Detect which cell encompasses the target text, then output its (X, Y) center coordinate. 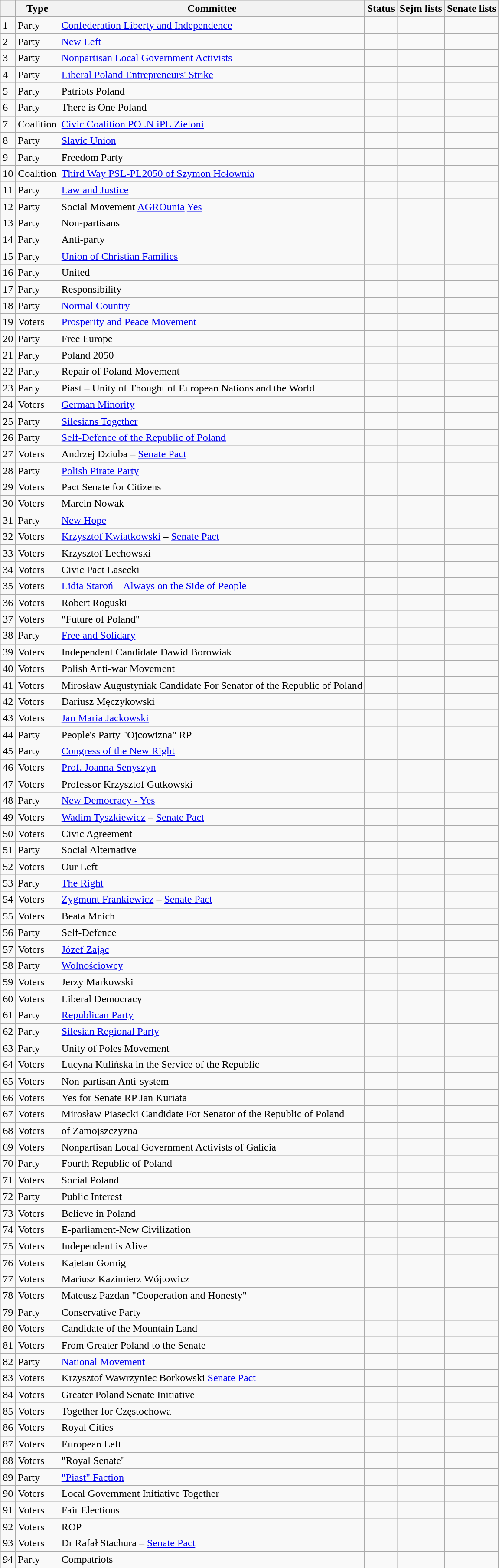
Zygmunt Frankiewicz – Senate Pact (212, 900)
8 (8, 140)
Normal Country (212, 306)
Polish Pirate Party (212, 470)
Slavic Union (212, 140)
Greater Poland Senate Initiative (212, 1395)
74 (8, 1229)
"Royal Senate" (212, 1460)
Fair Elections (212, 1510)
Beata Mnich (212, 916)
Professor Krzysztof Gutkowski (212, 784)
60 (8, 998)
Polish Anti-war Movement (212, 668)
Third Way PSL-PL2050 of Szymon Hołownia (212, 173)
Unity of Poles Movement (212, 1048)
Social Poland (212, 1180)
Lucyna Kulińska in the Service of the Republic (212, 1065)
36 (8, 603)
European Left (212, 1444)
Law and Justice (212, 190)
30 (8, 504)
82 (8, 1362)
58 (8, 965)
Mariusz Kazimierz Wójtowicz (212, 1279)
91 (8, 1510)
19 (8, 322)
Nonpartisan Local Government Activists (212, 58)
Patriots Poland (212, 91)
54 (8, 900)
50 (8, 834)
"Piast" Faction (212, 1477)
Wolnościowcy (212, 965)
7 (8, 124)
45 (8, 751)
Committee (212, 9)
Poland 2050 (212, 355)
Wadim Tyszkiewicz – Senate Pact (212, 817)
Self-Defence of the Republic of Poland (212, 437)
Andrzej Dziuba – Senate Pact (212, 454)
National Movement (212, 1362)
Social Movement AGROunia Yes (212, 207)
49 (8, 817)
90 (8, 1493)
1 (8, 25)
Independent is Alive (212, 1246)
78 (8, 1296)
56 (8, 932)
Prosperity and Peace Movement (212, 322)
Senate lists (472, 9)
87 (8, 1444)
Civic Agreement (212, 834)
51 (8, 850)
Believe in Poland (212, 1213)
41 (8, 685)
Social Alternative (212, 850)
Kajetan Gornig (212, 1263)
40 (8, 668)
46 (8, 768)
55 (8, 916)
9 (8, 157)
29 (8, 487)
Jerzy Markowski (212, 982)
Yes for Senate RP Jan Kuriata (212, 1098)
12 (8, 207)
Royal Cities (212, 1428)
Independent Candidate Dawid Borowiak (212, 652)
Lidia Staroń – Always on the Side of People (212, 586)
New Left (212, 42)
"Future of Poland" (212, 619)
Marcin Nowak (212, 504)
Responsibility (212, 289)
Non-partisans (212, 223)
22 (8, 372)
28 (8, 470)
Self-Defence (212, 932)
United (212, 273)
Non-partisan Anti-system (212, 1081)
Silesian Regional Party (212, 1032)
Confederation Liberty and Independence (212, 25)
61 (8, 1015)
64 (8, 1065)
Józef Zając (212, 949)
Civic Coalition PO .N iPL Zieloni (212, 124)
66 (8, 1098)
85 (8, 1411)
42 (8, 701)
39 (8, 652)
Together for Częstochowa (212, 1411)
73 (8, 1213)
81 (8, 1345)
Dariusz Męczykowski (212, 701)
62 (8, 1032)
Krzysztof Lechowski (212, 553)
Liberal Poland Entrepreneurs' Strike (212, 75)
79 (8, 1312)
Robert Roguski (212, 603)
44 (8, 735)
23 (8, 388)
The Right (212, 883)
59 (8, 982)
26 (8, 437)
Mateusz Pazdan "Cooperation and Honesty" (212, 1296)
75 (8, 1246)
86 (8, 1428)
of Zamojszczyzna (212, 1131)
52 (8, 867)
Piast – Unity of Thought of European Nations and the World (212, 388)
Jan Maria Jackowski (212, 718)
53 (8, 883)
16 (8, 273)
Liberal Democracy (212, 998)
Free and Solidary (212, 636)
31 (8, 520)
38 (8, 636)
83 (8, 1378)
77 (8, 1279)
20 (8, 339)
Local Government Initiative Together (212, 1493)
93 (8, 1543)
35 (8, 586)
70 (8, 1164)
25 (8, 421)
Sejm lists (421, 9)
17 (8, 289)
Krzysztof Kwiatkowski – Senate Pact (212, 537)
Mirosław Augustyniak Candidate For Senator of the Republic of Poland (212, 685)
32 (8, 537)
24 (8, 404)
Our Left (212, 867)
68 (8, 1131)
Congress of the New Right (212, 751)
11 (8, 190)
Union of Christian Families (212, 256)
48 (8, 801)
84 (8, 1395)
15 (8, 256)
72 (8, 1196)
89 (8, 1477)
67 (8, 1114)
63 (8, 1048)
Status (381, 9)
Fourth Republic of Poland (212, 1164)
From Greater Poland to the Senate (212, 1345)
Pact Senate for Citizens (212, 487)
37 (8, 619)
71 (8, 1180)
80 (8, 1329)
People's Party "Ojcowizna" RP (212, 735)
65 (8, 1081)
Anti-party (212, 240)
German Minority (212, 404)
Republican Party (212, 1015)
E-parliament-New Civilization (212, 1229)
27 (8, 454)
76 (8, 1263)
4 (8, 75)
Mirosław Piasecki Candidate For Senator of the Republic of Poland (212, 1114)
47 (8, 784)
10 (8, 173)
69 (8, 1147)
Repair of Poland Movement (212, 372)
18 (8, 306)
Type (37, 9)
43 (8, 718)
Prof. Joanna Senyszyn (212, 768)
Candidate of the Mountain Land (212, 1329)
13 (8, 223)
3 (8, 58)
Public Interest (212, 1196)
2 (8, 42)
88 (8, 1460)
Dr Rafał Stachura – Senate Pact (212, 1543)
92 (8, 1526)
Compatriots (212, 1560)
Civic Pact Lasecki (212, 570)
33 (8, 553)
New Hope (212, 520)
14 (8, 240)
Silesians Together (212, 421)
Freedom Party (212, 157)
New Democracy - Yes (212, 801)
94 (8, 1560)
57 (8, 949)
34 (8, 570)
21 (8, 355)
5 (8, 91)
Krzysztof Wawrzyniec Borkowski Senate Pact (212, 1378)
Nonpartisan Local Government Activists of Galicia (212, 1147)
There is One Poland (212, 108)
ROP (212, 1526)
Free Europe (212, 339)
Conservative Party (212, 1312)
6 (8, 108)
